Search for the cell housing the specified text and yield its (x, y) center coordinate. 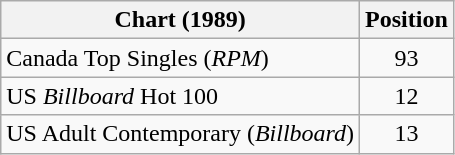
Chart (1989) (180, 20)
93 (407, 58)
13 (407, 134)
Canada Top Singles (RPM) (180, 58)
US Adult Contemporary (Billboard) (180, 134)
Position (407, 20)
US Billboard Hot 100 (180, 96)
12 (407, 96)
